Provide the (x, y) coordinate of the cell's center where the given text is located.  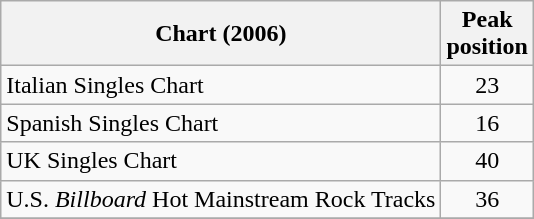
UK Singles Chart (221, 161)
Italian Singles Chart (221, 85)
U.S. Billboard Hot Mainstream Rock Tracks (221, 199)
16 (487, 123)
Spanish Singles Chart (221, 123)
Chart (2006) (221, 34)
36 (487, 199)
23 (487, 85)
40 (487, 161)
Peakposition (487, 34)
